Return the (X, Y) coordinate for the center point of the cell that contains the specified text.  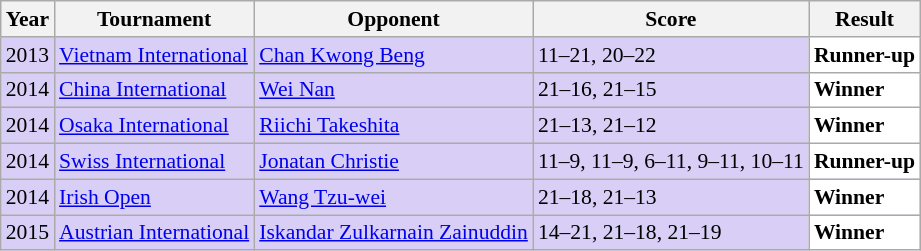
Score (671, 19)
Vietnam International (154, 55)
Opponent (394, 19)
Chan Kwong Beng (394, 55)
Result (864, 19)
Wei Nan (394, 90)
Wang Tzu-wei (394, 197)
Swiss International (154, 162)
Riichi Takeshita (394, 126)
Iskandar Zulkarnain Zainuddin (394, 233)
Osaka International (154, 126)
14–21, 21–18, 21–19 (671, 233)
11–21, 20–22 (671, 55)
21–13, 21–12 (671, 126)
China International (154, 90)
11–9, 11–9, 6–11, 9–11, 10–11 (671, 162)
Jonatan Christie (394, 162)
2015 (28, 233)
2013 (28, 55)
Irish Open (154, 197)
21–16, 21–15 (671, 90)
Year (28, 19)
21–18, 21–13 (671, 197)
Tournament (154, 19)
Austrian International (154, 233)
